Return the (X, Y) coordinate for the center point of the cell that contains the specified text.  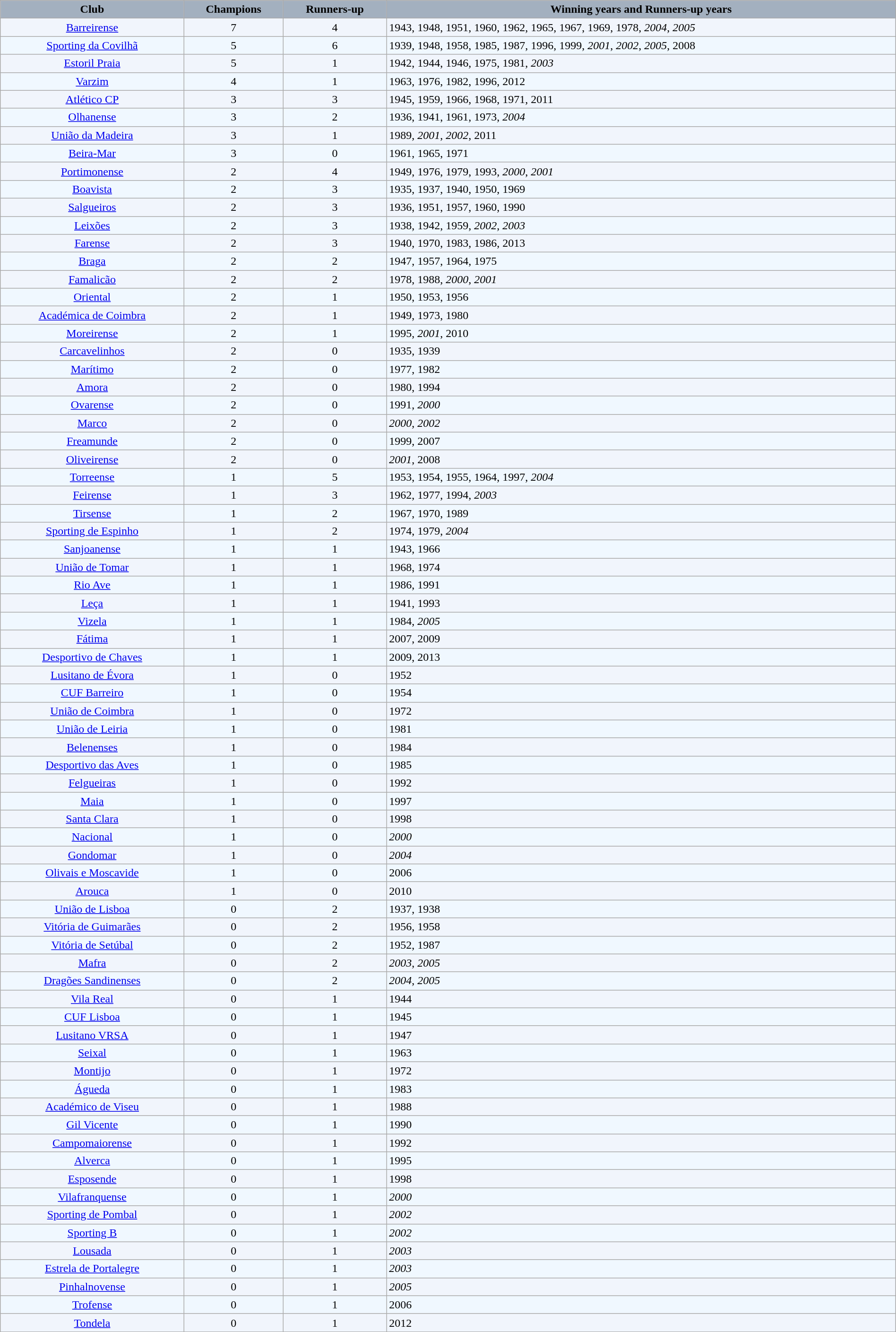
1952, 1987 (641, 945)
União de Coimbra (92, 711)
1945, 1959, 1966, 1968, 1971, 2011 (641, 99)
1961, 1965, 1971 (641, 153)
1947 (641, 1035)
2003, 2005 (641, 963)
1949, 1973, 1980 (641, 315)
1950, 1953, 1956 (641, 297)
1953, 1954, 1955, 1964, 1997, 2004 (641, 477)
6 (335, 45)
Académica de Coimbra (92, 315)
Atlético CP (92, 99)
Mafra (92, 963)
1935, 1939 (641, 351)
1949, 1976, 1979, 1993, 2000, 2001 (641, 171)
Champions (233, 9)
Leça (92, 603)
União de Tomar (92, 567)
1940, 1970, 1983, 1986, 2013 (641, 243)
1935, 1937, 1940, 1950, 1969 (641, 189)
Carcavelinhos (92, 351)
Braga (92, 261)
7 (233, 27)
União da Madeira (92, 135)
1967, 1970, 1989 (641, 513)
Vila Real (92, 999)
Torreense (92, 477)
1990 (641, 1125)
Salgueiros (92, 207)
1936, 1951, 1957, 1960, 1990 (641, 207)
1962, 1977, 1994, 2003 (641, 495)
Feirense (92, 495)
Portimonense (92, 171)
1974, 1979, 2004 (641, 531)
Nacional (92, 837)
Trofense (92, 1305)
Montijo (92, 1071)
Estrela de Portalegre (92, 1269)
1988 (641, 1107)
Moreirense (92, 333)
Leixões (92, 225)
Oriental (92, 297)
Beira-Mar (92, 153)
1991, 2000 (641, 405)
Campomaiorense (92, 1143)
CUF Barreiro (92, 693)
Rio Ave (92, 585)
Sporting de Espinho (92, 531)
Arouca (92, 891)
Esposende (92, 1179)
2000, 2002 (641, 423)
União de Leiria (92, 729)
1983 (641, 1089)
Águeda (92, 1089)
Académico de Viseu (92, 1107)
Marítimo (92, 369)
1963, 1976, 1982, 1996, 2012 (641, 81)
Boavista (92, 189)
2001, 2008 (641, 459)
Famalicão (92, 279)
1989, 2001, 2002, 2011 (641, 135)
1963 (641, 1053)
1944 (641, 999)
1956, 1958 (641, 927)
Belenenses (92, 747)
Ovarense (92, 405)
Gondomar (92, 855)
1938, 1942, 1959, 2002, 2003 (641, 225)
1984, 2005 (641, 621)
1937, 1938 (641, 909)
2004 (641, 855)
Pinhalnovense (92, 1287)
1945 (641, 1017)
1981 (641, 729)
1997 (641, 801)
1995, 2001, 2010 (641, 333)
Olhanense (92, 117)
Vizela (92, 621)
1952 (641, 675)
Seixal (92, 1053)
1939, 1948, 1958, 1985, 1987, 1996, 1999, 2001, 2002, 2005, 2008 (641, 45)
1942, 1944, 1946, 1975, 1981, 2003 (641, 63)
CUF Lisboa (92, 1017)
Estoril Praia (92, 63)
Desportivo das Aves (92, 765)
1986, 1991 (641, 585)
1995 (641, 1161)
1947, 1957, 1964, 1975 (641, 261)
1941, 1993 (641, 603)
Sanjoanense (92, 549)
1943, 1948, 1951, 1960, 1962, 1965, 1967, 1969, 1978, 2004, 2005 (641, 27)
Tondela (92, 1323)
Marco (92, 423)
1968, 1974 (641, 567)
Olivais e Moscavide (92, 873)
1999, 2007 (641, 441)
Vilafranquense (92, 1197)
Club (92, 9)
Farense (92, 243)
2004, 2005 (641, 981)
Santa Clara (92, 819)
1936, 1941, 1961, 1973, 2004 (641, 117)
Gil Vicente (92, 1125)
Sporting B (92, 1233)
Maia (92, 801)
2012 (641, 1323)
Lusitano VRSA (92, 1035)
Desportivo de Chaves (92, 657)
2010 (641, 891)
Tirsense (92, 513)
Winning years and Runners-up years (641, 9)
União de Lisboa (92, 909)
1978, 1988, 2000, 2001 (641, 279)
1954 (641, 693)
1943, 1966 (641, 549)
Barreirense (92, 27)
1980, 1994 (641, 387)
1977, 1982 (641, 369)
Vitória de Setúbal (92, 945)
Amora (92, 387)
1985 (641, 765)
Dragões Sandinenses (92, 981)
Sporting da Covilhã (92, 45)
Runners-up (335, 9)
Alverca (92, 1161)
2005 (641, 1287)
Vitória de Guimarães (92, 927)
2009, 2013 (641, 657)
Oliveirense (92, 459)
2007, 2009 (641, 639)
Lousada (92, 1251)
Sporting de Pombal (92, 1215)
Varzim (92, 81)
Lusitano de Évora (92, 675)
Freamunde (92, 441)
Felgueiras (92, 783)
1984 (641, 747)
Fátima (92, 639)
